Scan for the cell matching the given text and deliver its [X, Y] coordinate at center. 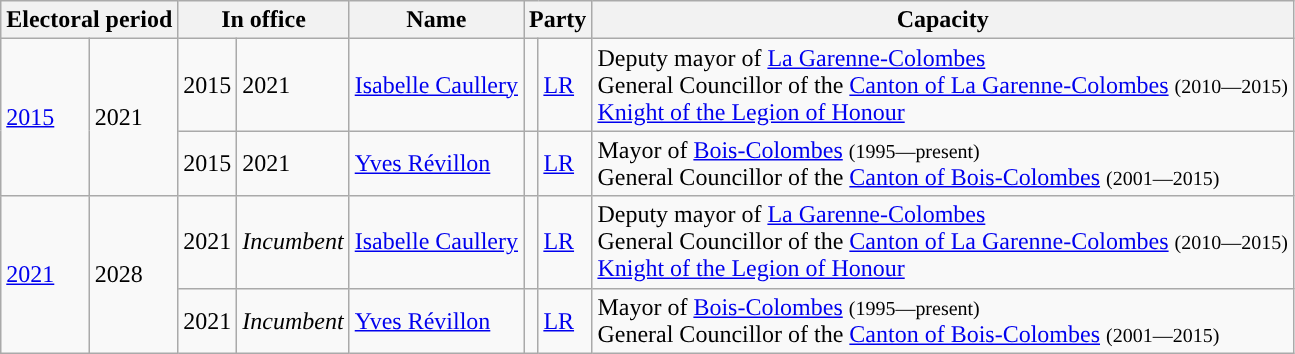
In office [264, 20]
Capacity [943, 20]
Electoral period [90, 20]
Name [436, 20]
2028 [134, 274]
Party [558, 20]
